Detect which cell encompasses the target text, then output its [x, y] center coordinate. 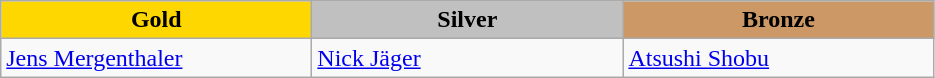
Bronze [778, 20]
Gold [156, 20]
Nick Jäger [468, 58]
Atsushi Shobu [778, 58]
Jens Mergenthaler [156, 58]
Silver [468, 20]
